Determine the [x, y] coordinate at the center of the cell enclosing the given text.  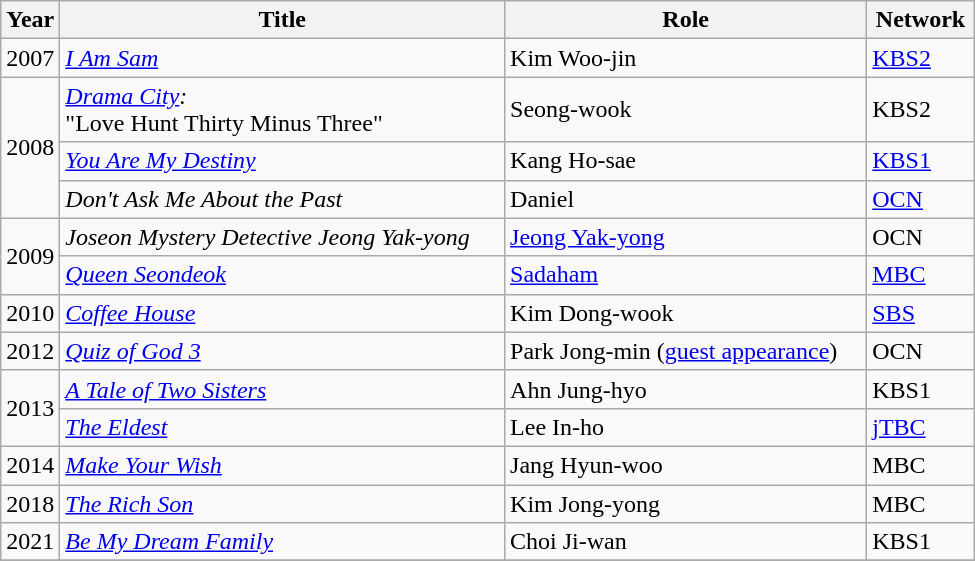
Queen Seondeok [282, 275]
Make Your Wish [282, 465]
The Rich Son [282, 503]
jTBC [921, 427]
Jang Hyun-woo [686, 465]
2008 [30, 148]
Kang Ho-sae [686, 161]
Don't Ask Me About the Past [282, 199]
2014 [30, 465]
2009 [30, 256]
2007 [30, 58]
I Am Sam [282, 58]
Network [921, 20]
Kim Dong-wook [686, 313]
Park Jong-min (guest appearance) [686, 351]
Coffee House [282, 313]
Jeong Yak-yong [686, 237]
Seong-wook [686, 110]
Kim Jong-yong [686, 503]
The Eldest [282, 427]
2013 [30, 408]
Sadaham [686, 275]
SBS [921, 313]
Be My Dream Family [282, 542]
Title [282, 20]
2021 [30, 542]
Role [686, 20]
Drama City:"Love Hunt Thirty Minus Three" [282, 110]
Ahn Jung-hyo [686, 389]
2018 [30, 503]
Joseon Mystery Detective Jeong Yak-yong [282, 237]
Daniel [686, 199]
Quiz of God 3 [282, 351]
2012 [30, 351]
You Are My Destiny [282, 161]
2010 [30, 313]
A Tale of Two Sisters [282, 389]
Kim Woo-jin [686, 58]
Lee In-ho [686, 427]
Year [30, 20]
Choi Ji-wan [686, 542]
